Extract the (x, y) coordinate from the center of the cell holding the provided text.  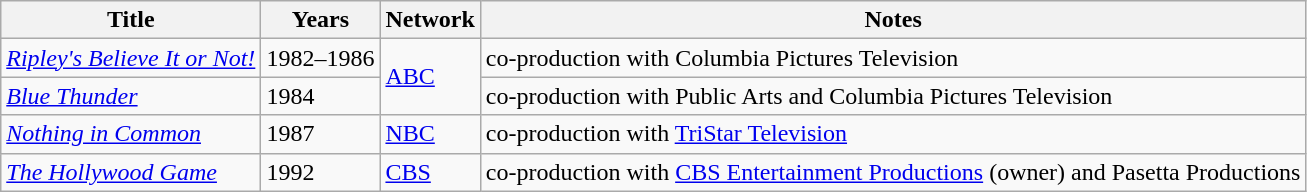
Blue Thunder (131, 96)
1984 (320, 96)
Notes (893, 20)
CBS (430, 172)
Network (430, 20)
Ripley's Believe It or Not! (131, 58)
Title (131, 20)
Nothing in Common (131, 134)
Years (320, 20)
1982–1986 (320, 58)
1992 (320, 172)
co-production with Public Arts and Columbia Pictures Television (893, 96)
1987 (320, 134)
The Hollywood Game (131, 172)
co-production with TriStar Television (893, 134)
ABC (430, 77)
NBC (430, 134)
co-production with Columbia Pictures Television (893, 58)
co-production with CBS Entertainment Productions (owner) and Pasetta Productions (893, 172)
